Identify which cell holds the provided text, then report its [x, y] central coordinate. 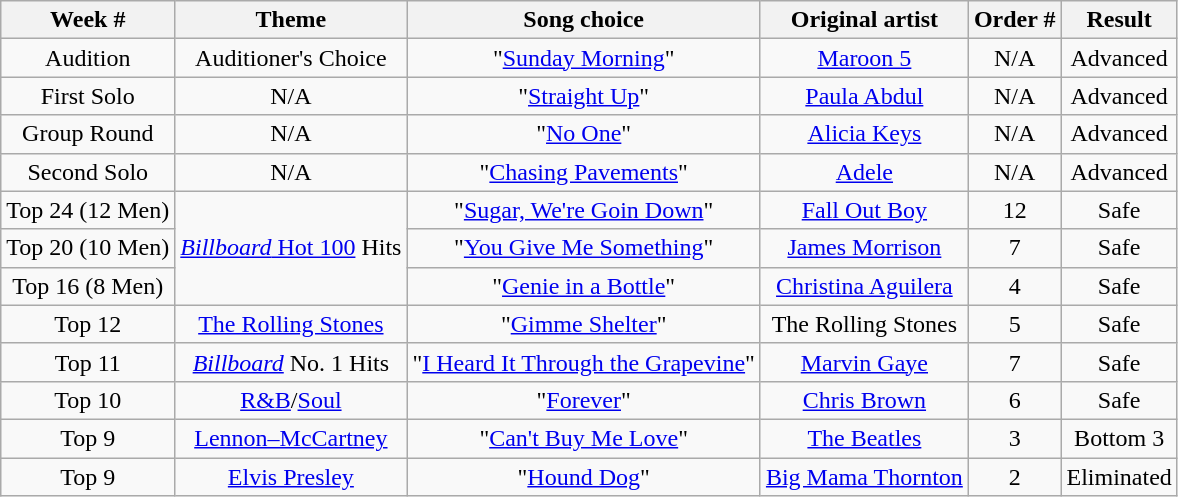
Week # [88, 20]
Top 16 (8 Men) [88, 286]
Top 24 (12 Men) [88, 210]
Marvin Gaye [864, 362]
2 [1014, 477]
Paula Abdul [864, 96]
"Sunday Morning" [584, 58]
Bottom 3 [1119, 438]
Song choice [584, 20]
Audition [88, 58]
"I Heard It Through the Grapevine" [584, 362]
"Straight Up" [584, 96]
Eliminated [1119, 477]
12 [1014, 210]
Original artist [864, 20]
"Hound Dog" [584, 477]
Alicia Keys [864, 134]
Top 20 (10 Men) [88, 248]
"You Give Me Something" [584, 248]
Elvis Presley [291, 477]
Theme [291, 20]
5 [1014, 324]
Billboard Hot 100 Hits [291, 248]
Lennon–McCartney [291, 438]
Adele [864, 172]
Order # [1014, 20]
Result [1119, 20]
Top 11 [88, 362]
"Genie in a Bottle" [584, 286]
Christina Aguilera [864, 286]
Chris Brown [864, 400]
Second Solo [88, 172]
Top 12 [88, 324]
Auditioner's Choice [291, 58]
R&B/Soul [291, 400]
Fall Out Boy [864, 210]
The Beatles [864, 438]
James Morrison [864, 248]
Top 10 [88, 400]
"No One" [584, 134]
"Forever" [584, 400]
"Can't Buy Me Love" [584, 438]
Group Round [88, 134]
3 [1014, 438]
Maroon 5 [864, 58]
Big Mama Thornton [864, 477]
4 [1014, 286]
Billboard No. 1 Hits [291, 362]
"Gimme Shelter" [584, 324]
"Chasing Pavements" [584, 172]
First Solo [88, 96]
"Sugar, We're Goin Down" [584, 210]
6 [1014, 400]
